Pinpoint the cell where the given text exists, returning its (X, Y) midpoint coordinate. 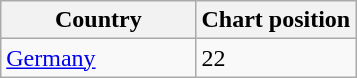
Chart position (276, 20)
Germany (98, 58)
22 (276, 58)
Country (98, 20)
